Detect which cell encompasses the target text, then output its (X, Y) center coordinate. 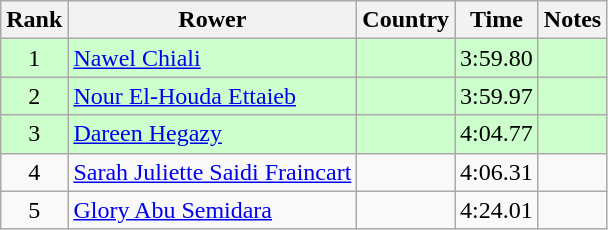
3 (34, 134)
Country (406, 20)
Glory Abu Semidara (212, 210)
Dareen Hegazy (212, 134)
4 (34, 172)
3:59.80 (497, 58)
Nour El-Houda Ettaieb (212, 96)
3:59.97 (497, 96)
Sarah Juliette Saidi Fraincart (212, 172)
4:06.31 (497, 172)
Nawel Chiali (212, 58)
Time (497, 20)
5 (34, 210)
Rank (34, 20)
2 (34, 96)
Rower (212, 20)
4:04.77 (497, 134)
4:24.01 (497, 210)
Notes (572, 20)
1 (34, 58)
